Locate the cell with the specified text and output its (X, Y) center coordinate. 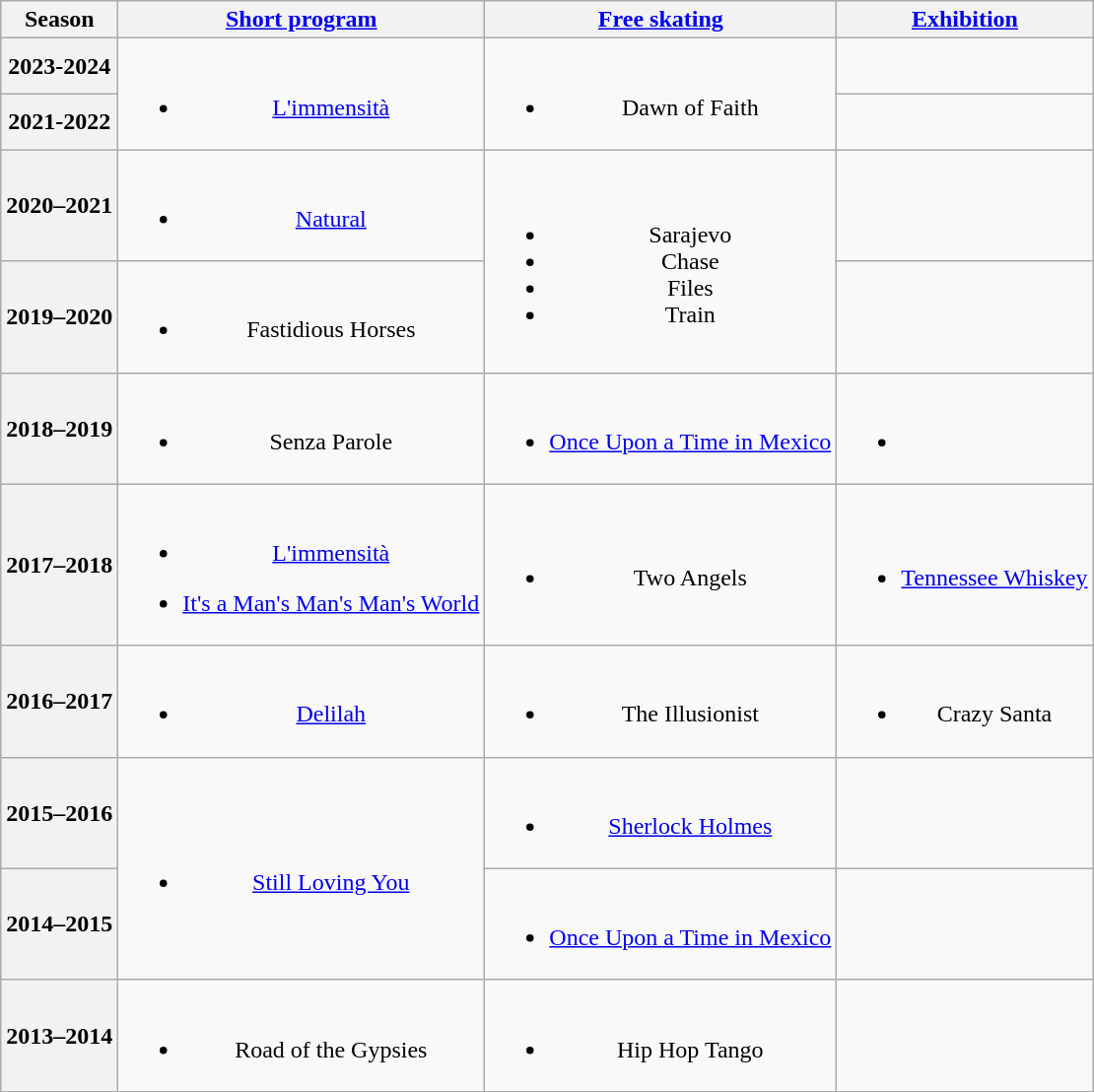
2020–2021 (59, 205)
2016–2017 (59, 702)
2015–2016 (59, 812)
Still Loving You (302, 868)
Delilah (302, 702)
Dawn of Faith (660, 95)
L'immensità (302, 95)
SarajevoChaseFilesTrain (660, 261)
2023-2024 (59, 67)
Season (59, 20)
Tennessee Whiskey (965, 565)
Natural (302, 205)
The Illusionist (660, 702)
Fastidious Horses (302, 317)
L'immensitàIt's a Man's Man's Man's World (302, 565)
2013–2014 (59, 1035)
Hip Hop Tango (660, 1035)
Senza Parole (302, 428)
Short program (302, 20)
Two Angels (660, 565)
2021-2022 (59, 122)
2014–2015 (59, 924)
2019–2020 (59, 317)
Crazy Santa (965, 702)
Free skating (660, 20)
2018–2019 (59, 428)
2017–2018 (59, 565)
Road of the Gypsies (302, 1035)
Exhibition (965, 20)
Sherlock Holmes (660, 812)
